From the cell containing the given text, extract its center point as [x, y] coordinate. 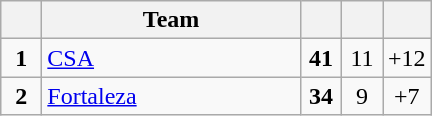
+7 [406, 96]
CSA [172, 58]
34 [320, 96]
1 [22, 58]
Fortaleza [172, 96]
41 [320, 58]
11 [362, 58]
+12 [406, 58]
Team [172, 20]
9 [362, 96]
2 [22, 96]
